Locate the cell with the specified text and output its (x, y) center coordinate. 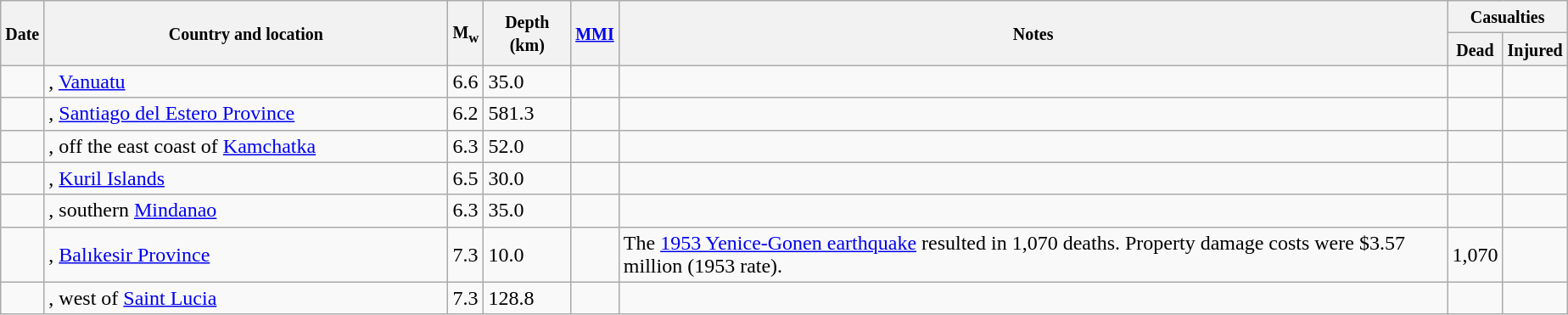
128.8 (528, 298)
Injured (1535, 49)
1,070 (1475, 255)
MMI (596, 33)
, southern Mindanao (246, 211)
6.2 (466, 114)
, off the east coast of Kamchatka (246, 146)
, Balıkesir Province (246, 255)
Mw (466, 33)
The 1953 Yenice-Gonen earthquake resulted in 1,070 deaths. Property damage costs were $3.57 million (1953 rate). (1033, 255)
Notes (1033, 33)
, Santiago del Estero Province (246, 114)
, Kuril Islands (246, 178)
52.0 (528, 146)
6.5 (466, 178)
Depth (km) (528, 33)
, Vanuatu (246, 82)
Casualties (1507, 17)
Dead (1475, 49)
Country and location (246, 33)
6.6 (466, 82)
581.3 (528, 114)
10.0 (528, 255)
Date (22, 33)
30.0 (528, 178)
, west of Saint Lucia (246, 298)
